Find where the given text appears and provide that cell's center as (x, y) coordinate. 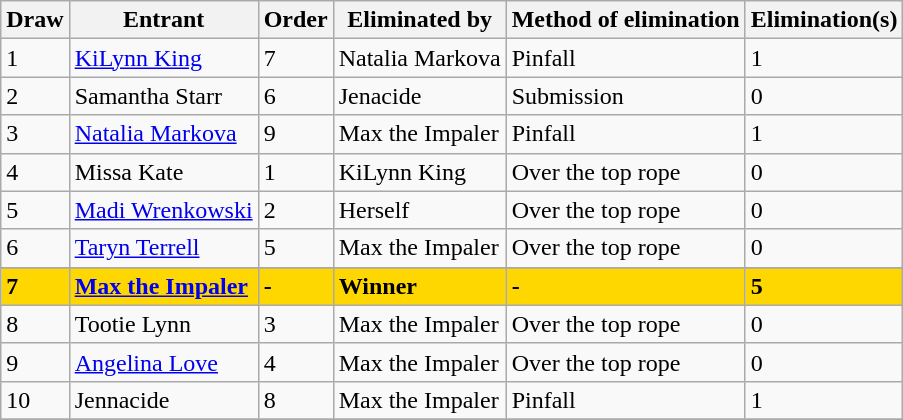
Angelina Love (164, 362)
Herself (420, 210)
Samantha Starr (164, 96)
Submission (626, 96)
10 (35, 400)
Jenacide (420, 96)
Draw (35, 20)
Jennacide (164, 400)
Madi Wrenkowski (164, 210)
Entrant (164, 20)
Tootie Lynn (164, 324)
Elimination(s) (824, 20)
Order (296, 20)
Taryn Terrell (164, 248)
Missa Kate (164, 172)
Winner (420, 286)
Method of elimination (626, 20)
Eliminated by (420, 20)
